Return the (x, y) coordinate for the center point of the cell that contains the specified text.  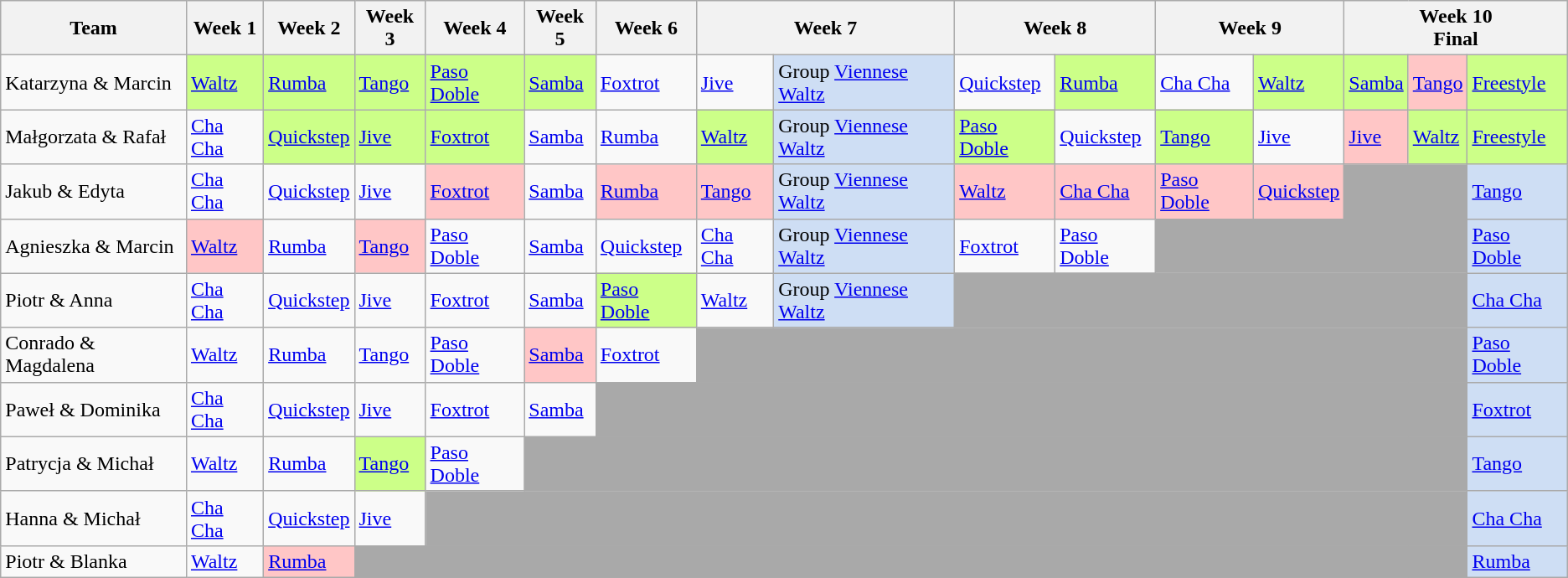
Week 2 (309, 28)
Team (94, 28)
Patrycja & Michał (94, 464)
Piotr & Anna (94, 300)
Katarzyna & Marcin (94, 82)
Hanna & Michał (94, 518)
Week 1 (224, 28)
Małgorzata & Rafał (94, 137)
Week 6 (646, 28)
Week 7 (825, 28)
Week 9 (1250, 28)
Paweł & Dominika (94, 409)
Week 3 (390, 28)
Week 4 (475, 28)
Week 10Final (1456, 28)
Agnieszka & Marcin (94, 246)
Week 5 (560, 28)
Piotr & Blanka (94, 561)
Conrado & Magdalena (94, 355)
Week 8 (1055, 28)
Jakub & Edyta (94, 191)
